Scan for the cell matching the given text and deliver its [x, y] coordinate at center. 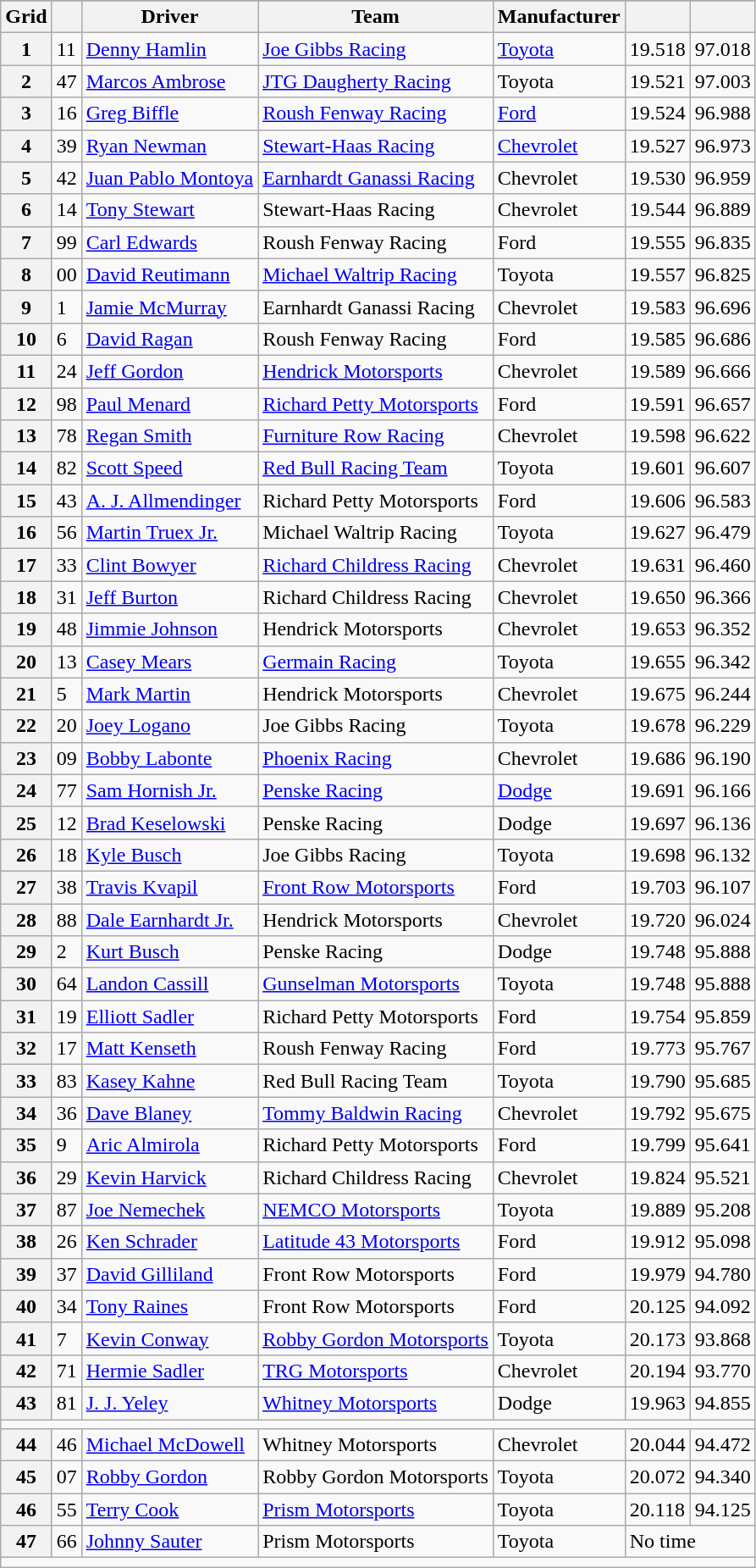
19.530 [657, 178]
45 [26, 1477]
94.780 [723, 1274]
96.889 [723, 210]
Clint Bowyer [169, 565]
Johnny Sauter [169, 1542]
19.583 [657, 307]
96.460 [723, 565]
88 [66, 919]
19.979 [657, 1274]
28 [26, 919]
96.342 [723, 662]
87 [66, 1210]
23 [26, 758]
20.194 [657, 1371]
Gunselman Motorsports [376, 984]
94.340 [723, 1477]
Robby Gordon [169, 1477]
Kevin Harvick [169, 1177]
19.655 [657, 662]
19.754 [657, 1017]
19.555 [657, 242]
96.607 [723, 468]
96.132 [723, 855]
19.912 [657, 1242]
96.244 [723, 694]
19.686 [657, 758]
Ryan Newman [169, 146]
48 [66, 629]
Brad Keselowski [169, 823]
97.003 [723, 81]
Kurt Busch [169, 952]
83 [66, 1081]
22 [26, 726]
09 [66, 758]
96.657 [723, 404]
Regan Smith [169, 436]
19.653 [657, 629]
96.973 [723, 146]
A. J. Allmendinger [169, 501]
Mark Martin [169, 694]
95.208 [723, 1210]
Martin Truex Jr. [169, 533]
Tommy Baldwin Racing [376, 1113]
96.622 [723, 436]
93.770 [723, 1371]
96.352 [723, 629]
20.125 [657, 1306]
27 [26, 887]
David Ragan [169, 339]
19.773 [657, 1049]
Michael McDowell [169, 1445]
95.521 [723, 1177]
95.098 [723, 1242]
07 [66, 1477]
95.685 [723, 1081]
Denny Hamlin [169, 49]
Kasey Kahne [169, 1081]
Driver [169, 17]
97.018 [723, 49]
56 [66, 533]
19.790 [657, 1081]
96.229 [723, 726]
21 [26, 694]
94.855 [723, 1403]
96.166 [723, 790]
19.557 [657, 274]
93.868 [723, 1338]
19.631 [657, 565]
94.092 [723, 1306]
19.799 [657, 1145]
20.044 [657, 1445]
Jimmie Johnson [169, 629]
25 [26, 823]
4 [26, 146]
00 [66, 274]
94.125 [723, 1510]
96.107 [723, 887]
81 [66, 1403]
19.889 [657, 1210]
19.518 [657, 49]
96.696 [723, 307]
19.650 [657, 597]
Germain Racing [376, 662]
Team [376, 17]
Phoenix Racing [376, 758]
JTG Daugherty Racing [376, 81]
Casey Mears [169, 662]
Grid [26, 17]
19.678 [657, 726]
19.544 [657, 210]
Matt Kenseth [169, 1049]
55 [66, 1510]
40 [26, 1306]
19.524 [657, 114]
Bobby Labonte [169, 758]
30 [26, 984]
71 [66, 1371]
Jeff Gordon [169, 371]
Jeff Burton [169, 597]
99 [66, 242]
95.767 [723, 1049]
Joe Nemechek [169, 1210]
20.118 [657, 1510]
Marcos Ambrose [169, 81]
19.792 [657, 1113]
Ken Schrader [169, 1242]
J. J. Yeley [169, 1403]
8 [26, 274]
19.703 [657, 887]
96.835 [723, 242]
Paul Menard [169, 404]
Carl Edwards [169, 242]
No time [690, 1542]
19.598 [657, 436]
Jamie McMurray [169, 307]
96.825 [723, 274]
Elliott Sadler [169, 1017]
19.521 [657, 81]
Travis Kvapil [169, 887]
95.641 [723, 1145]
Tony Raines [169, 1306]
78 [66, 436]
Kyle Busch [169, 855]
Sam Hornish Jr. [169, 790]
35 [26, 1145]
20.173 [657, 1338]
TRG Motorsports [376, 1371]
94.472 [723, 1445]
66 [66, 1542]
98 [66, 404]
96.959 [723, 178]
Terry Cook [169, 1510]
82 [66, 468]
19.591 [657, 404]
96.666 [723, 371]
19.675 [657, 694]
19.691 [657, 790]
96.988 [723, 114]
Tony Stewart [169, 210]
Aric Almirola [169, 1145]
Kevin Conway [169, 1338]
19.697 [657, 823]
32 [26, 1049]
19.527 [657, 146]
19.720 [657, 919]
Scott Speed [169, 468]
19.627 [657, 533]
Manufacturer [559, 17]
19.963 [657, 1403]
20.072 [657, 1477]
Landon Cassill [169, 984]
19.585 [657, 339]
Joey Logano [169, 726]
David Reutimann [169, 274]
44 [26, 1445]
Greg Biffle [169, 114]
David Gilliland [169, 1274]
15 [26, 501]
96.366 [723, 597]
96.136 [723, 823]
77 [66, 790]
41 [26, 1338]
95.859 [723, 1017]
19.606 [657, 501]
95.675 [723, 1113]
19.698 [657, 855]
10 [26, 339]
Juan Pablo Montoya [169, 178]
3 [26, 114]
Dave Blaney [169, 1113]
19.589 [657, 371]
96.479 [723, 533]
Hermie Sadler [169, 1371]
Latitude 43 Motorsports [376, 1242]
NEMCO Motorsports [376, 1210]
19.601 [657, 468]
64 [66, 984]
Dale Earnhardt Jr. [169, 919]
96.686 [723, 339]
96.024 [723, 919]
96.190 [723, 758]
19.824 [657, 1177]
96.583 [723, 501]
Furniture Row Racing [376, 436]
